Return [X, Y] of the center of cell containing provided text 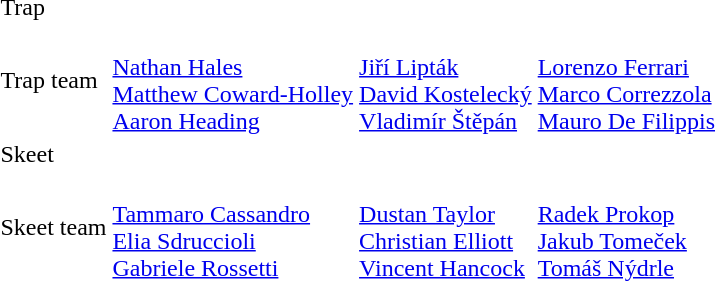
Lorenzo FerrariMarco CorrezzolaMauro De Filippis [626, 80]
Nathan HalesMatthew Coward-HolleyAaron Heading [233, 80]
Jiří LiptákDavid KosteleckýVladimír Štěpán [446, 80]
